Output the [X, Y] coordinate of the center of the cell containing the given text.  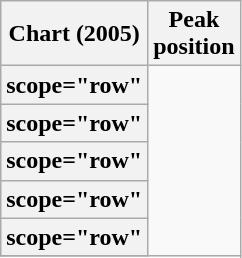
Peakposition [194, 34]
Chart (2005) [74, 34]
